Provide the (X, Y) coordinate of the cell's center where the given text is located.  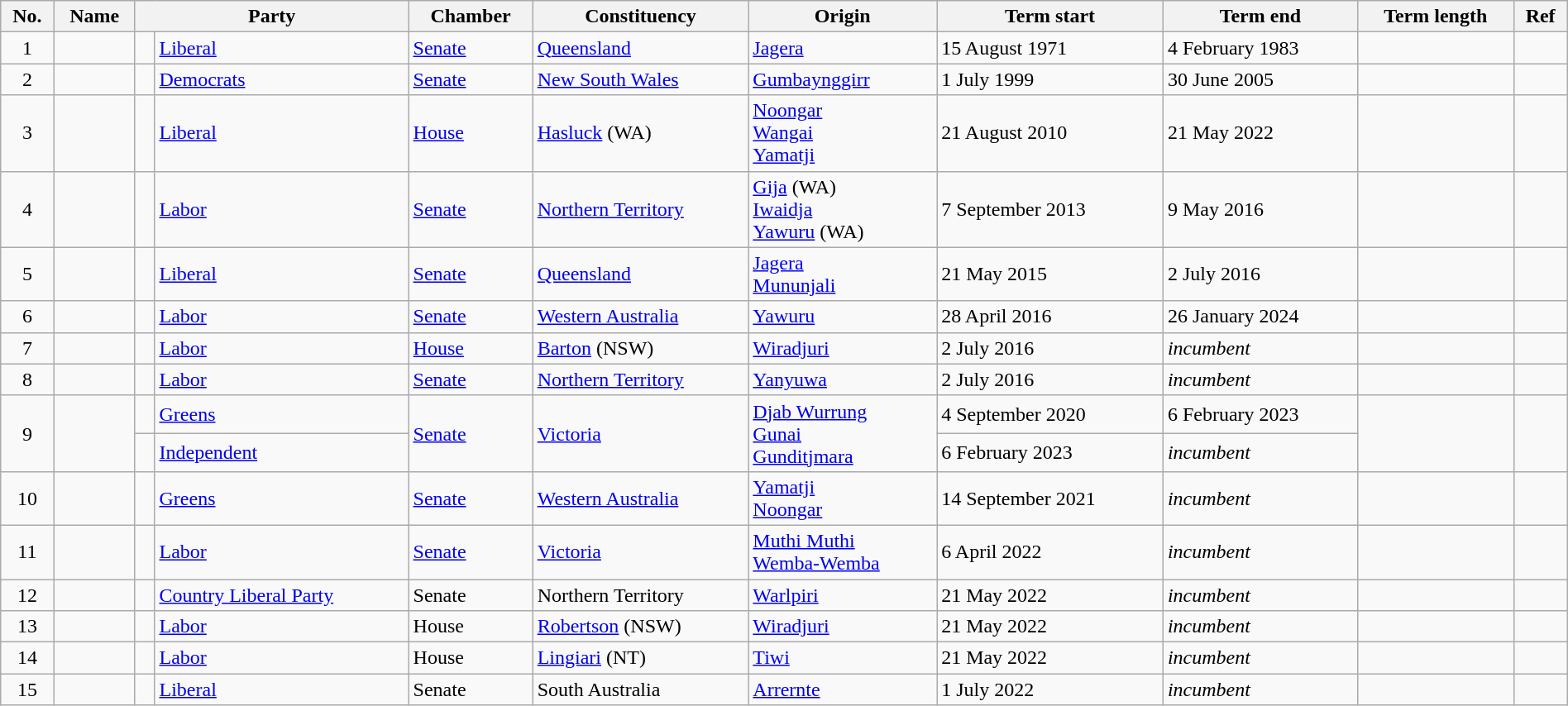
Lingiari (NT) (640, 658)
21 May 2015 (1050, 274)
8 (27, 379)
JageraMununjali (843, 274)
NoongarWangaiYamatji (843, 133)
No. (27, 17)
Democrats (281, 79)
5 (27, 274)
Djab WurrungGunaiGunditjmara (843, 433)
6 (27, 317)
Warlpiri (843, 594)
South Australia (640, 689)
4 February 1983 (1260, 48)
2 (27, 79)
14 September 2021 (1050, 498)
3 (27, 133)
7 (27, 348)
Country Liberal Party (281, 594)
28 April 2016 (1050, 317)
30 June 2005 (1260, 79)
Independent (281, 452)
Robertson (NSW) (640, 627)
Constituency (640, 17)
15 August 1971 (1050, 48)
10 (27, 498)
15 (27, 689)
Gija (WA)IwaidjaYawuru (WA) (843, 209)
Origin (843, 17)
Term start (1050, 17)
1 July 2022 (1050, 689)
4 September 2020 (1050, 414)
1 July 1999 (1050, 79)
14 (27, 658)
New South Wales (640, 79)
1 (27, 48)
Ref (1540, 17)
Chamber (471, 17)
Barton (NSW) (640, 348)
Gumbaynggirr (843, 79)
Muthi MuthiWemba-Wemba (843, 552)
11 (27, 552)
21 August 2010 (1050, 133)
Jagera (843, 48)
12 (27, 594)
Name (94, 17)
4 (27, 209)
Hasluck (WA) (640, 133)
7 September 2013 (1050, 209)
Yawuru (843, 317)
YamatjiNoongar (843, 498)
6 April 2022 (1050, 552)
Tiwi (843, 658)
9 May 2016 (1260, 209)
13 (27, 627)
Yanyuwa (843, 379)
Party (271, 17)
26 January 2024 (1260, 317)
Term length (1436, 17)
Term end (1260, 17)
9 (27, 433)
Arrernte (843, 689)
